Provide the (x, y) coordinate of the cell's center where the given text is located.  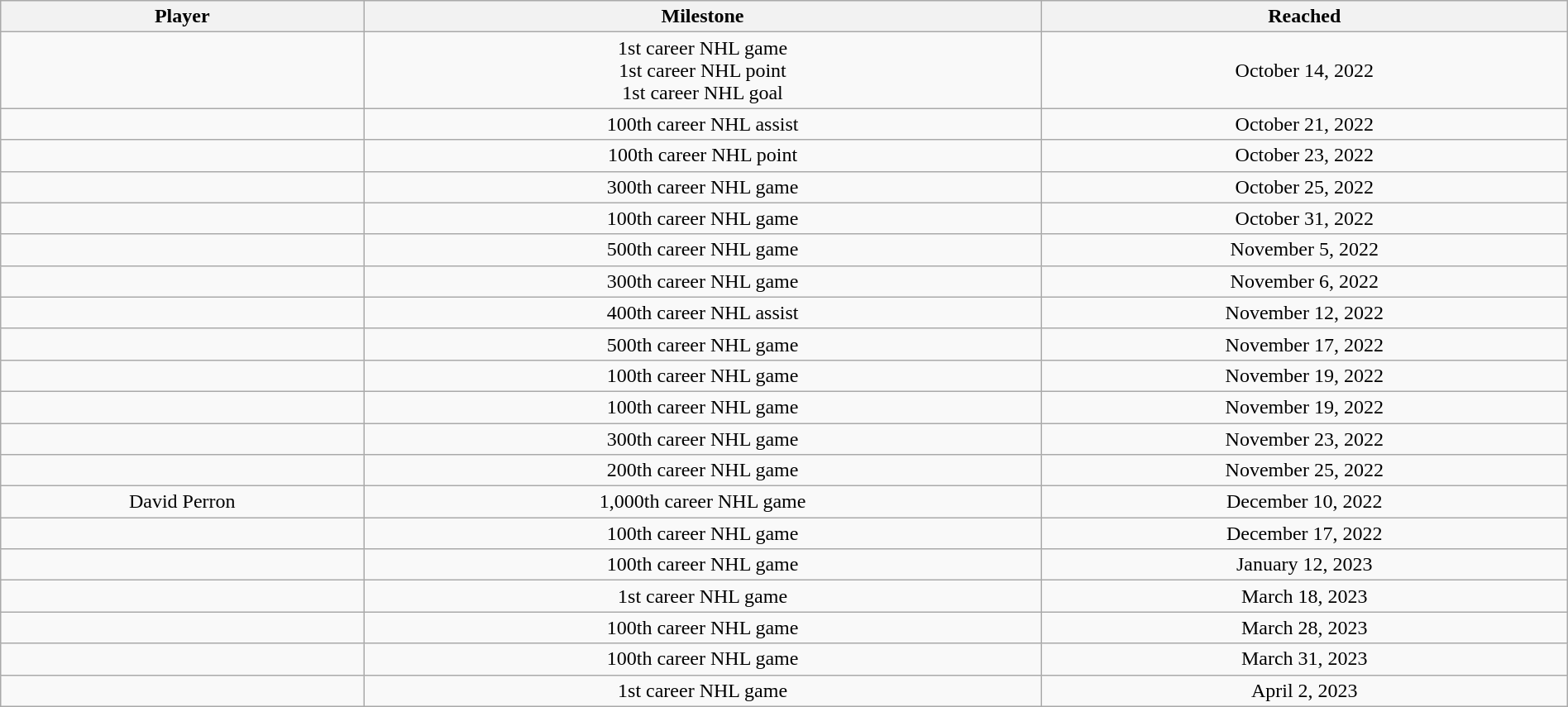
November 6, 2022 (1304, 281)
October 14, 2022 (1304, 70)
March 31, 2023 (1304, 659)
March 18, 2023 (1304, 596)
October 21, 2022 (1304, 124)
Milestone (703, 17)
1,000th career NHL game (703, 502)
November 17, 2022 (1304, 344)
Player (182, 17)
November 12, 2022 (1304, 313)
December 17, 2022 (1304, 533)
David Perron (182, 502)
April 2, 2023 (1304, 690)
October 23, 2022 (1304, 155)
Reached (1304, 17)
December 10, 2022 (1304, 502)
400th career NHL assist (703, 313)
October 25, 2022 (1304, 187)
November 5, 2022 (1304, 250)
100th career NHL point (703, 155)
March 28, 2023 (1304, 628)
100th career NHL assist (703, 124)
November 25, 2022 (1304, 471)
1st career NHL game1st career NHL point1st career NHL goal (703, 70)
200th career NHL game (703, 471)
November 23, 2022 (1304, 439)
January 12, 2023 (1304, 565)
October 31, 2022 (1304, 218)
